Pinpoint the cell where the given text exists, returning its (x, y) midpoint coordinate. 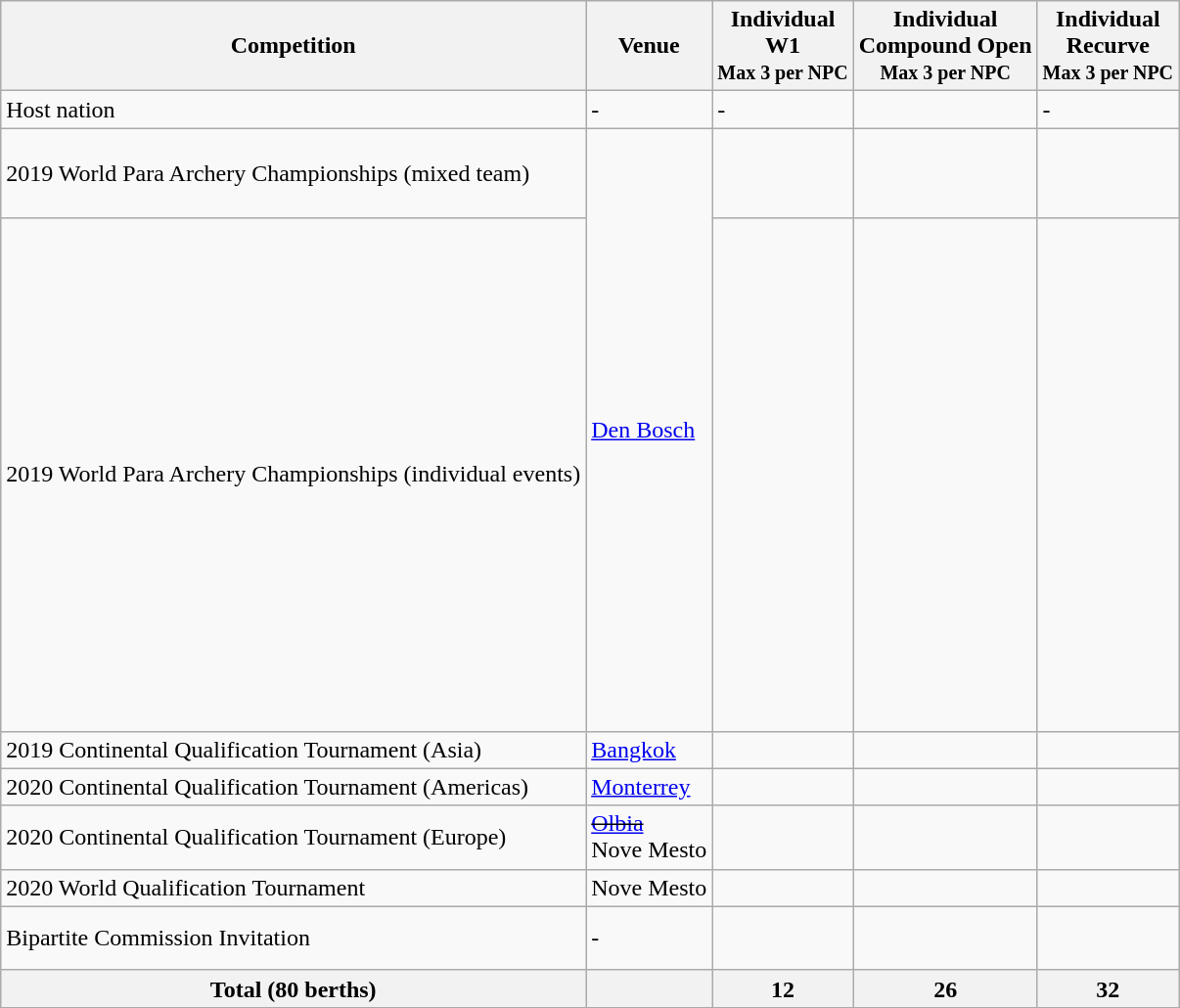
Bipartite Commission Invitation (294, 938)
Den Bosch (650, 430)
2020 Continental Qualification Tournament (Europe) (294, 838)
Individual Compound OpenMax 3 per NPC (945, 46)
Individual RecurveMax 3 per NPC (1108, 46)
26 (945, 988)
32 (1108, 988)
Individual W1Max 3 per NPC (783, 46)
2019 Continental Qualification Tournament (Asia) (294, 750)
2019 World Para Archery Championships (mixed team) (294, 173)
2020 Continental Qualification Tournament (Americas) (294, 787)
Venue (650, 46)
2019 World Para Archery Championships (individual events) (294, 475)
Total (80 berths) (294, 988)
2020 World Qualification Tournament (294, 888)
Bangkok (650, 750)
Host nation (294, 110)
Competition (294, 46)
Olbia Nove Mesto (650, 838)
Monterrey (650, 787)
Nove Mesto (650, 888)
12 (783, 988)
